Find where the given text appears and provide that cell's center as [x, y] coordinate. 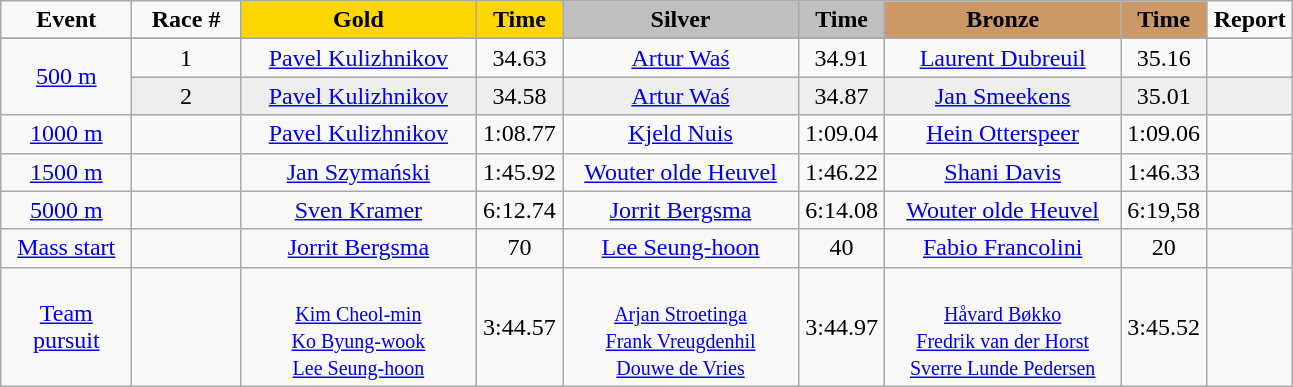
1:46.33 [1164, 172]
35.16 [1164, 58]
Gold [358, 20]
1:08.77 [519, 134]
Team pursuit [66, 326]
Laurent Dubreuil [1003, 58]
Jan Smeekens [1003, 96]
1000 m [66, 134]
Sven Kramer [358, 210]
6:19,58 [1164, 210]
Mass start [66, 248]
Silver [680, 20]
Shani Davis [1003, 172]
Hein Otterspeer [1003, 134]
1 [186, 58]
1:09.06 [1164, 134]
1:45.92 [519, 172]
5000 m [66, 210]
20 [1164, 248]
Event [66, 20]
Bronze [1003, 20]
34.91 [842, 58]
Jan Szymański [358, 172]
3:45.52 [1164, 326]
1500 m [66, 172]
2 [186, 96]
1:09.04 [842, 134]
1:46.22 [842, 172]
3:44.57 [519, 326]
Lee Seung-hoon [680, 248]
Håvard BøkkoFredrik van der HorstSverre Lunde Pedersen [1003, 326]
500 m [66, 77]
Fabio Francolini [1003, 248]
35.01 [1164, 96]
34.63 [519, 58]
70 [519, 248]
34.87 [842, 96]
Kim Cheol-minKo Byung-wookLee Seung-hoon [358, 326]
34.58 [519, 96]
3:44.97 [842, 326]
Kjeld Nuis [680, 134]
6:12.74 [519, 210]
40 [842, 248]
Report [1250, 20]
Arjan StroetingaFrank VreugdenhilDouwe de Vries [680, 326]
6:14.08 [842, 210]
Race # [186, 20]
